Determine the [X, Y] coordinate at the center of the cell enclosing the given text.  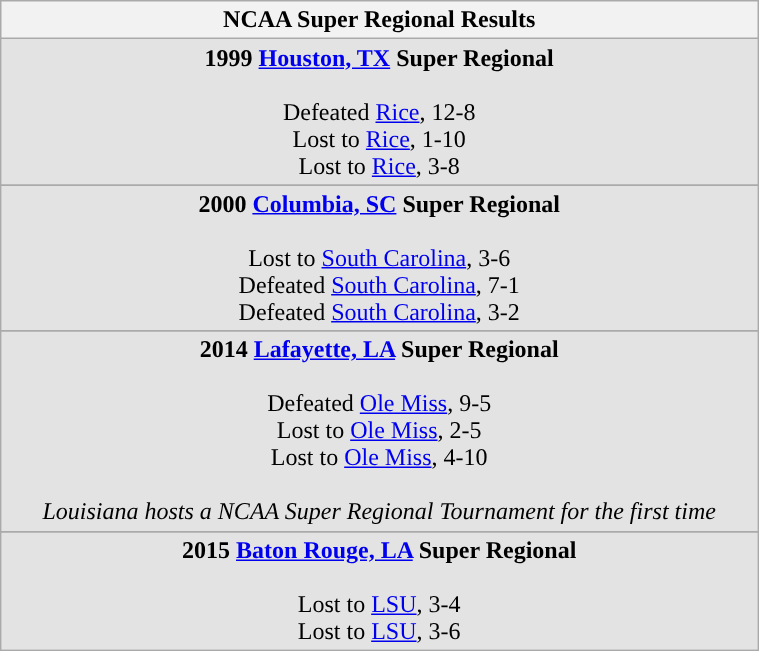
NCAA Super Regional Results [380, 20]
2000 Columbia, SC Super RegionalLost to South Carolina, 3-6 Defeated South Carolina, 7-1 Defeated South Carolina, 3-2 [380, 258]
2015 Baton Rouge, LA Super RegionalLost to LSU, 3-4 Lost to LSU, 3-6 [380, 590]
1999 Houston, TX Super RegionalDefeated Rice, 12-8 Lost to Rice, 1-10 Lost to Rice, 3-8 [380, 112]
